Provide the [x, y] coordinate of the cell's center where the given text is located.  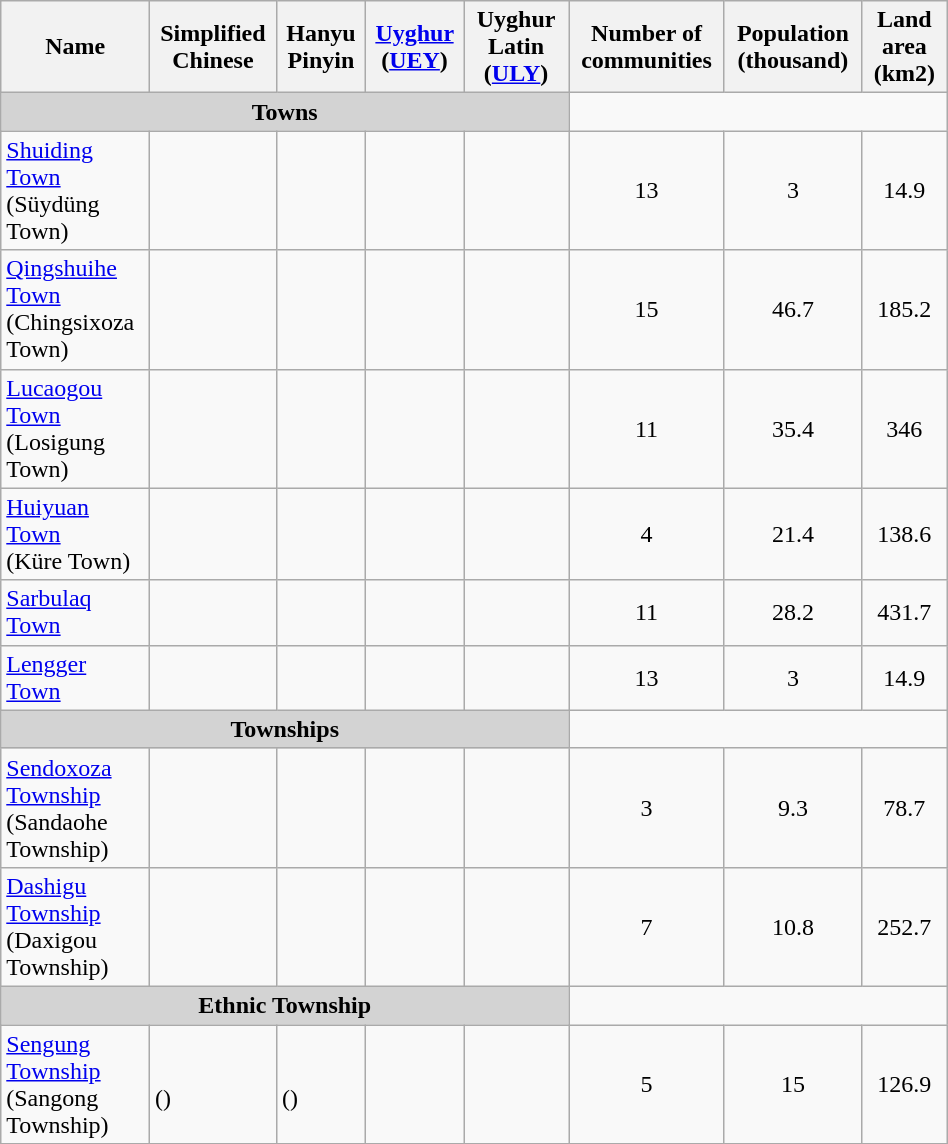
35.4 [792, 428]
Lucaogou Town(Losigung Town) [76, 428]
346 [904, 428]
Population (thousand) [792, 47]
Shuiding Town(Süydüng Town) [76, 190]
Uyghur (UEY) [415, 47]
Name [76, 47]
431.7 [904, 612]
7 [647, 926]
4 [647, 534]
Sendoxoza Township(Sandaohe Township) [76, 808]
Qingshuihe Town(Chingsixoza Town) [76, 310]
21.4 [792, 534]
Simplified Chinese [214, 47]
Townships [285, 729]
Land area (km2) [904, 47]
Number of communities [647, 47]
5 [647, 1084]
Dashigu Township(Daxigou Township) [76, 926]
28.2 [792, 612]
Sengung Township(Sangong Township) [76, 1084]
46.7 [792, 310]
Uyghur Latin (ULY) [516, 47]
Lengger Town [76, 678]
Sarbulaq Town [76, 612]
Huiyuan Town(Küre Town) [76, 534]
Ethnic Township [285, 1005]
138.6 [904, 534]
Towns [285, 112]
185.2 [904, 310]
9.3 [792, 808]
Hanyu Pinyin [320, 47]
10.8 [792, 926]
252.7 [904, 926]
78.7 [904, 808]
126.9 [904, 1084]
